Provide the (X, Y) coordinate of the cell's center where the given text is located.  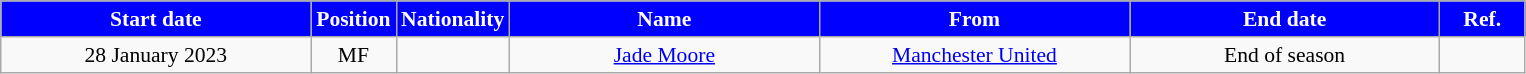
End of season (1285, 55)
Manchester United (974, 55)
Position (354, 19)
Nationality (452, 19)
End date (1285, 19)
Jade Moore (664, 55)
28 January 2023 (156, 55)
Ref. (1482, 19)
From (974, 19)
Name (664, 19)
MF (354, 55)
Start date (156, 19)
